Return [X, Y] of the center of cell containing provided text 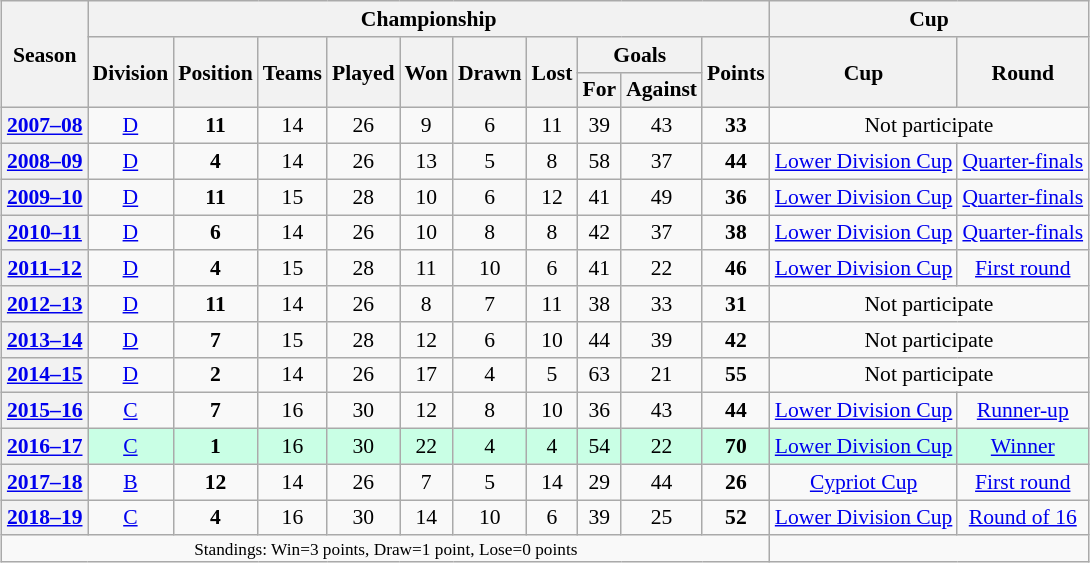
Against [662, 90]
Division [131, 72]
Drawn [490, 72]
54 [599, 447]
Runner-up [1022, 411]
2007–08 [45, 126]
Standings: Win=3 points, Draw=1 point, Lose=0 points [386, 549]
9 [426, 126]
2016–17 [45, 447]
Position [215, 72]
49 [662, 197]
55 [736, 375]
2015–16 [45, 411]
29 [599, 482]
Won [426, 72]
For [599, 90]
31 [736, 304]
2009–10 [45, 197]
21 [662, 375]
2011–12 [45, 269]
2008–09 [45, 162]
Championship [429, 19]
Round [1022, 72]
2010–11 [45, 233]
1 [215, 447]
52 [736, 518]
2013–14 [45, 340]
Winner [1022, 447]
46 [736, 269]
Teams [292, 72]
2012–13 [45, 304]
B [131, 482]
70 [736, 447]
Round of 16 [1022, 518]
2017–18 [45, 482]
2 [215, 375]
Lost [552, 72]
Points [736, 72]
Season [45, 54]
13 [426, 162]
63 [599, 375]
25 [662, 518]
17 [426, 375]
Goals [640, 55]
Played [363, 72]
Cypriot Cup [864, 482]
2014–15 [45, 375]
58 [599, 162]
2018–19 [45, 518]
